Output the (X, Y) coordinate of the center of the cell containing the given text.  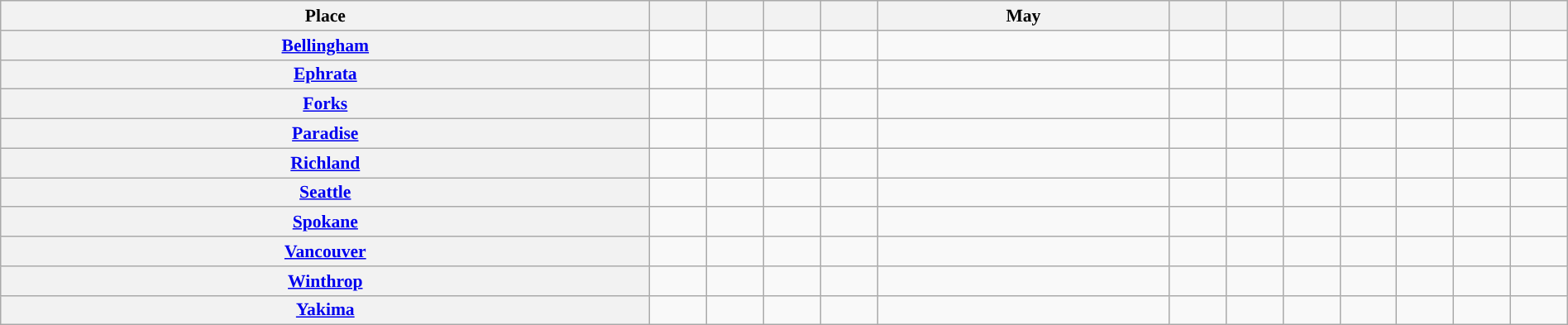
Bellingham (326, 45)
Ephrata (326, 74)
Place (326, 16)
Winthrop (326, 281)
Seattle (326, 193)
Richland (326, 163)
Vancouver (326, 251)
May (1024, 16)
Spokane (326, 222)
Yakima (326, 310)
Forks (326, 104)
Paradise (326, 134)
